Return [x, y] of the center of cell containing provided text 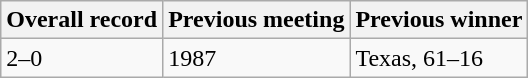
1987 [256, 58]
2–0 [82, 58]
Previous meeting [256, 20]
Previous winner [439, 20]
Texas, 61–16 [439, 58]
Overall record [82, 20]
